Determine the (X, Y) coordinate at the center of the cell enclosing the given text.  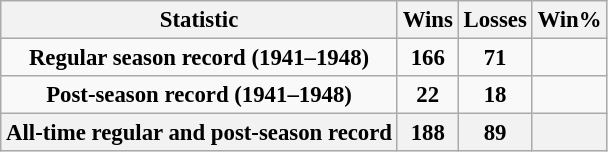
Post-season record (1941–1948) (200, 95)
Wins (428, 20)
Win% (570, 20)
71 (495, 58)
Losses (495, 20)
22 (428, 95)
166 (428, 58)
18 (495, 95)
Statistic (200, 20)
188 (428, 133)
Regular season record (1941–1948) (200, 58)
89 (495, 133)
All-time regular and post-season record (200, 133)
